Search for the cell housing the specified text and yield its (x, y) center coordinate. 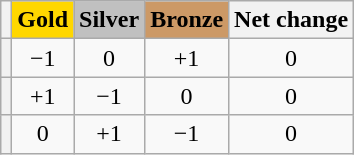
Net change (292, 20)
Silver (110, 20)
Bronze (187, 20)
Gold (43, 20)
